Return the (x, y) coordinate for the center point of the cell that contains the specified text.  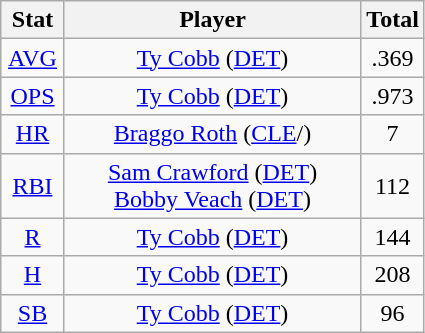
208 (393, 275)
SB (33, 313)
AVG (33, 58)
112 (393, 186)
7 (393, 134)
Sam Crawford (DET)Bobby Veach (DET) (212, 186)
Total (393, 20)
RBI (33, 186)
144 (393, 237)
Braggo Roth (CLE/) (212, 134)
.369 (393, 58)
H (33, 275)
R (33, 237)
.973 (393, 96)
Stat (33, 20)
OPS (33, 96)
Player (212, 20)
HR (33, 134)
96 (393, 313)
